Scan for the cell matching the given text and deliver its (x, y) coordinate at center. 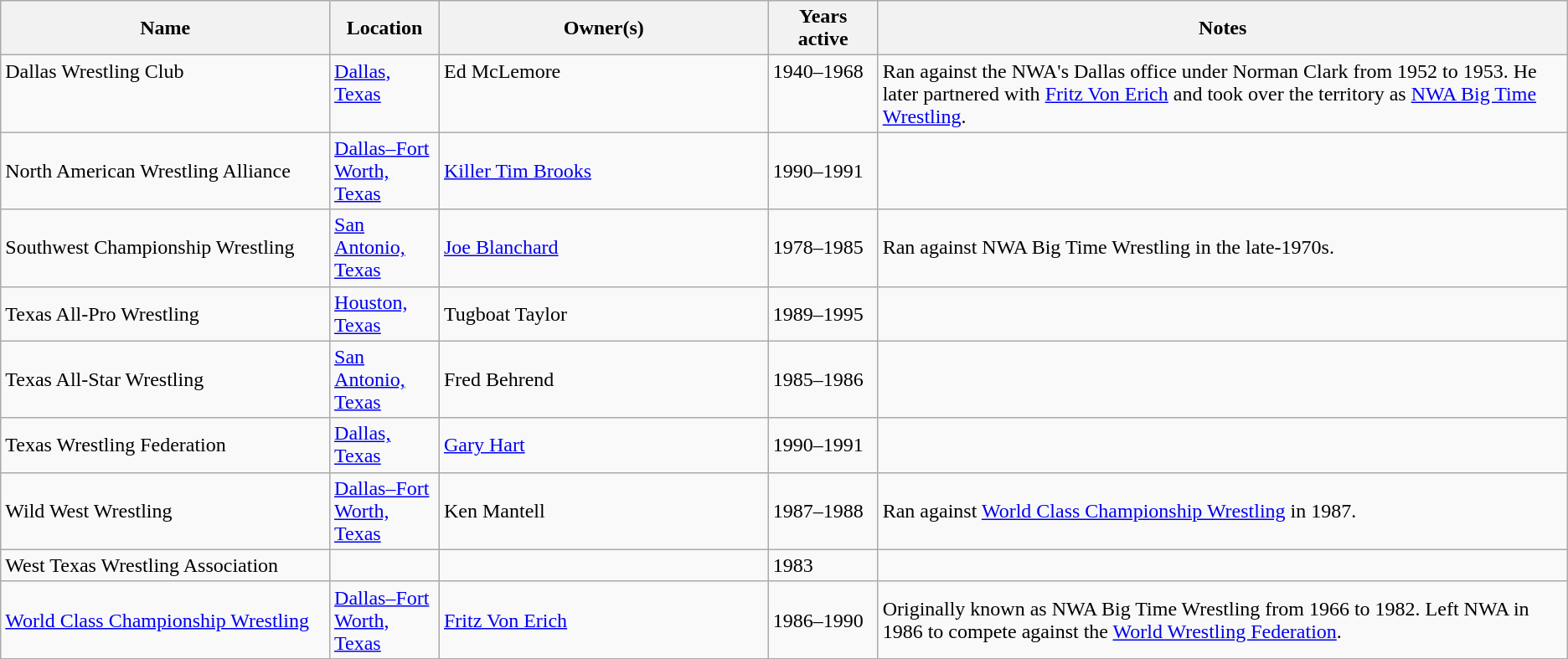
Dallas Wrestling Club (166, 94)
Ken Mantell (603, 511)
Texas All-Pro Wrestling (166, 313)
1986–1990 (823, 620)
Texas All-Star Wrestling (166, 379)
North American Wrestling Alliance (166, 171)
Name (166, 28)
Houston, Texas (385, 313)
1985–1986 (823, 379)
Notes (1223, 28)
West Texas Wrestling Association (166, 565)
Ran against NWA Big Time Wrestling in the late-1970s. (1223, 248)
1989–1995 (823, 313)
Texas Wrestling Federation (166, 445)
Joe Blanchard (603, 248)
Fritz Von Erich (603, 620)
1978–1985 (823, 248)
Southwest Championship Wrestling (166, 248)
Originally known as NWA Big Time Wrestling from 1966 to 1982. Left NWA in 1986 to compete against the World Wrestling Federation. (1223, 620)
1987–1988 (823, 511)
Wild West Wrestling (166, 511)
World Class Championship Wrestling (166, 620)
Killer Tim Brooks (603, 171)
Years active (823, 28)
Ed McLemore (603, 94)
Tugboat Taylor (603, 313)
Location (385, 28)
Fred Behrend (603, 379)
Gary Hart (603, 445)
Ran against World Class Championship Wrestling in 1987. (1223, 511)
1983 (823, 565)
Owner(s) (603, 28)
1940–1968 (823, 94)
